Scan for the cell matching the given text and deliver its [x, y] coordinate at center. 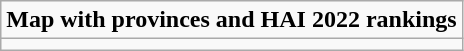
Map with provinces and HAI 2022 rankings [232, 20]
